For the text-containing cell, return its midpoint in [X, Y] coordinate format. 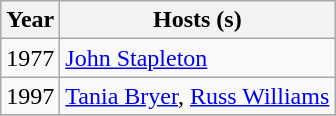
Tania Bryer, Russ Williams [198, 96]
John Stapleton [198, 58]
1977 [30, 58]
Year [30, 20]
1997 [30, 96]
Hosts (s) [198, 20]
